Determine the [x, y] coordinate at the center of the cell enclosing the given text.  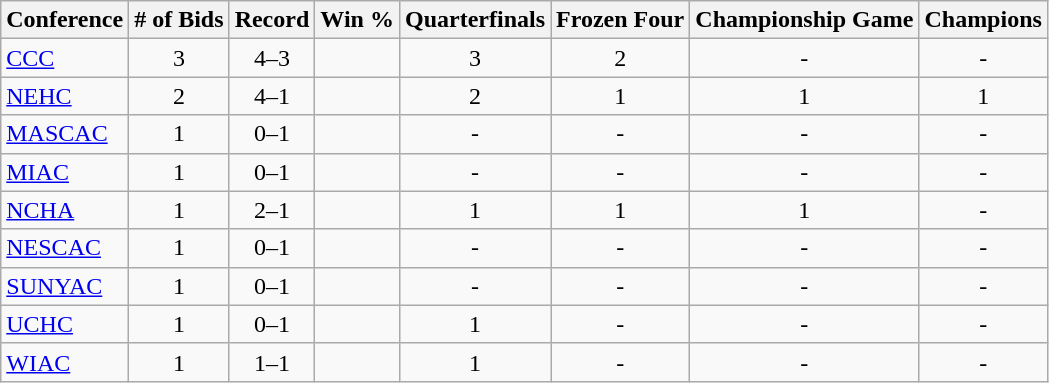
MIAC [65, 172]
MASCAC [65, 134]
CCC [65, 58]
Record [272, 20]
4–3 [272, 58]
SUNYAC [65, 286]
1–1 [272, 362]
NESCAC [65, 248]
4–1 [272, 96]
Quarterfinals [474, 20]
Frozen Four [620, 20]
NCHA [65, 210]
2–1 [272, 210]
# of Bids [179, 20]
NEHC [65, 96]
UCHC [65, 324]
Win % [358, 20]
Championship Game [804, 20]
WIAC [65, 362]
Conference [65, 20]
Champions [983, 20]
